Provide the [x, y] coordinate of the cell's center where the given text is located.  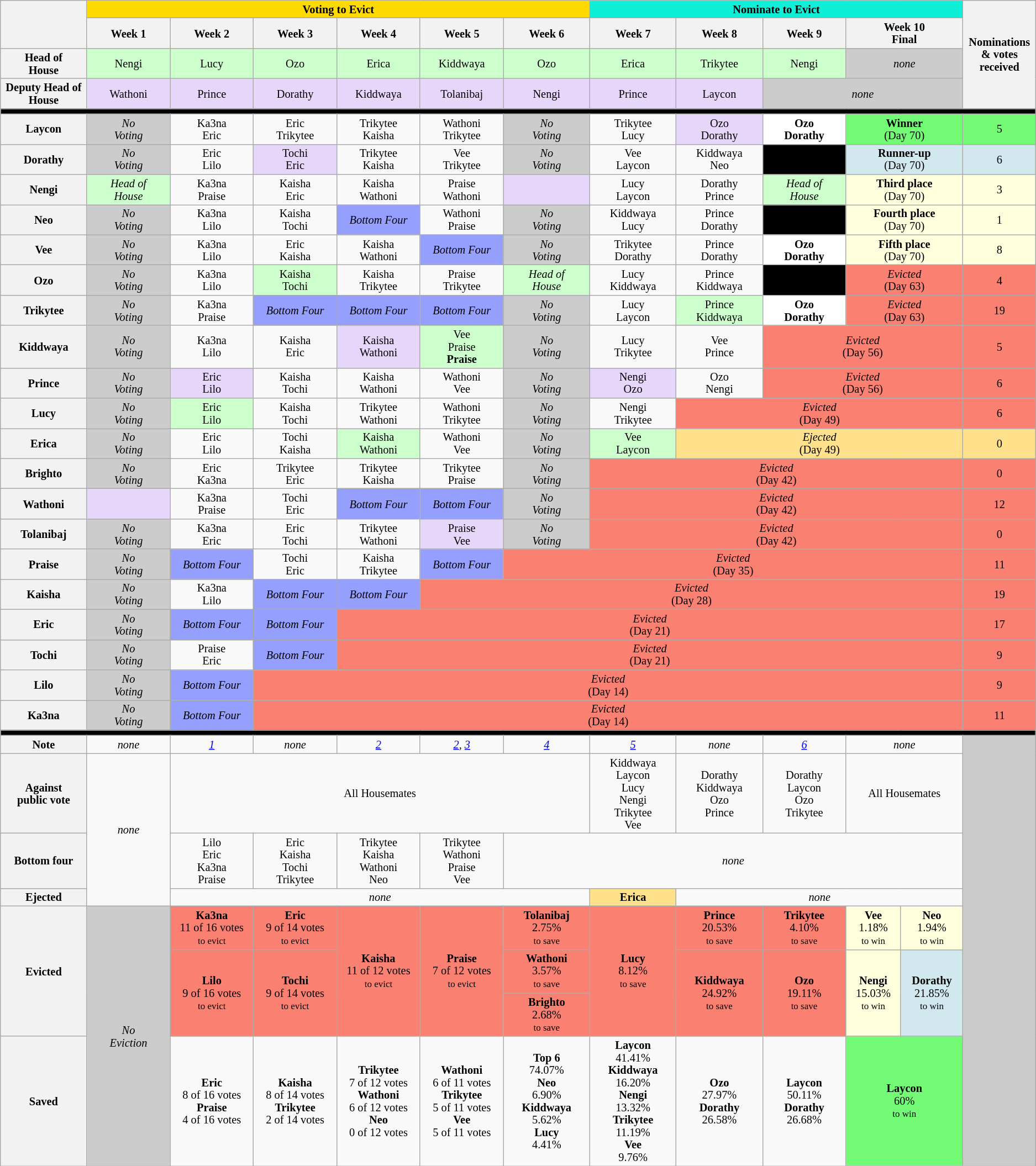
EricKaisha [295, 250]
Wathoni6 of 11 votesTrikytee5 of 11 votesVee5 of 11 votes [462, 1101]
DorathyPrince [719, 189]
Ejected(Day 49) [820, 443]
Brighto2.68%to save [546, 1014]
Tochi9 of 14 votesto evict [295, 993]
NengiOzo [633, 383]
Kaisha8 of 14 votesTrikytee2 of 14 votes [295, 1101]
WathoniPraise [462, 220]
8 [1000, 250]
KiddwayaLucy [633, 220]
Week 9 [804, 33]
Praise [44, 564]
LiloEricKa3naPraise [212, 861]
OzoNengi [719, 383]
LucyTrikytee [633, 347]
TochiKaisha [295, 443]
Week 4 [379, 33]
Kaisha [44, 594]
2 [379, 744]
2, 3 [462, 744]
Tochi [44, 655]
Runner-up(Day 70) [904, 159]
Nominate to Evict [776, 9]
Laycon60%to win [904, 1101]
Againstpublic vote [44, 793]
Top 674.07%Neo6.90%Kiddwaya5.62%Lucy4.41% [546, 1101]
Fifth place(Day 70) [904, 250]
Neo [44, 220]
PraiseVee [462, 534]
Nengi15.03%to win [873, 993]
Eric [44, 624]
Prince20.53%to save [719, 928]
Lucy8.12%to save [633, 971]
DorathyLayconOzoTrikytee [804, 793]
Nominations& votesreceived [1000, 54]
TrikyteeKaishaWathoniNeo [379, 861]
LucyKiddwaya [633, 279]
Evicted(Day 49) [820, 413]
Note [44, 744]
KiddwayaNeo [719, 159]
VeePraisePraise [462, 347]
Week 10Final [904, 33]
EricTrikytee [295, 129]
Tolanibaj2.75%to save [546, 928]
Brighto [44, 474]
Week 6 [546, 33]
Week 3 [295, 33]
Wathoni3.57%to save [546, 971]
Vee [44, 250]
3 [1000, 189]
Kaisha11 of 12 votesto evict [379, 971]
EricTochi [295, 534]
Winner(Day 70) [904, 129]
Week 7 [633, 33]
Eric9 of 14 votesto evict [295, 928]
Ka3na11 of 16 votesto evict [212, 928]
Neo1.94%to win [932, 928]
Week 1 [128, 33]
Vee1.18%to win [873, 928]
Saved [44, 1101]
Evicted [44, 971]
Lilo9 of 16 votesto evict [212, 993]
NengiTrikytee [633, 413]
Praise7 of 12 votesto evict [462, 971]
PraiseTrikytee [462, 279]
17 [1000, 624]
VeeTrikytee [462, 159]
Kiddwaya24.92%to save [719, 993]
NoEviction [128, 1036]
Evicted(Day 28) [691, 594]
12 [1000, 504]
Ozo19.11%to save [804, 993]
PraiseWathoni [462, 189]
VeePrince [719, 347]
EricKa3na [212, 474]
Deputy Head ofHouse [44, 94]
Week 8 [719, 33]
TrikyteeWathoniPraiseVee [462, 861]
Week 5 [462, 33]
Week 2 [212, 33]
Dorathy21.85%to win [932, 993]
Laycon41.41%Kiddwaya16.20%Nengi13.32%Trikytee11.19%Vee9.76% [633, 1101]
Lilo [44, 685]
Fourth place(Day 70) [904, 220]
EricKaishaTochiTrikytee [295, 861]
Ozo27.97%Dorathy26.58% [719, 1101]
TrikyteeLucy [633, 129]
Bottom four [44, 861]
Trikytee7 of 12 votesWathoni6 of 12 votesNeo0 of 12 votes [379, 1101]
Third place(Day 70) [904, 189]
PraiseEric [212, 655]
Ejected [44, 897]
Evicted(Day 35) [733, 564]
Eric8 of 16 votesPraise4 of 16 votes [212, 1101]
Voting to Evict [338, 9]
DorathyKiddwayaOzoPrince [719, 793]
KiddwayaLayconLucyNengiTrikyteeVee [633, 793]
TrikyteeEric [295, 474]
TrikyteePraise [462, 474]
Trikytee4.10%to save [804, 928]
Laycon50.11%Dorathy26.68% [804, 1101]
Ka3na [44, 715]
TrikyteeDorathy [633, 250]
